From the cell containing the given text, extract its center point as [x, y] coordinate. 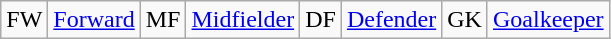
DF [321, 20]
Forward [94, 20]
Midfielder [243, 20]
MF [163, 20]
FW [24, 20]
GK [465, 20]
Defender [391, 20]
Goalkeeper [548, 20]
